From the cell containing the given text, extract its center point as [x, y] coordinate. 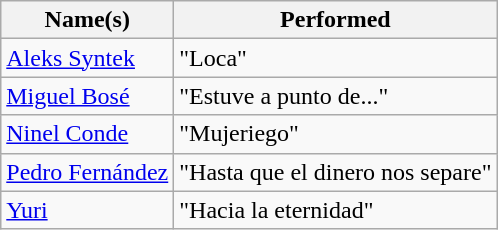
"Mujeriego" [336, 134]
"Hasta que el dinero nos separe" [336, 172]
"Estuve a punto de..." [336, 96]
Miguel Bosé [88, 96]
Aleks Syntek [88, 58]
Performed [336, 20]
Yuri [88, 210]
Pedro Fernández [88, 172]
"Loca" [336, 58]
Name(s) [88, 20]
Ninel Conde [88, 134]
"Hacia la eternidad" [336, 210]
